For the text-containing cell, return its midpoint in (X, Y) coordinate format. 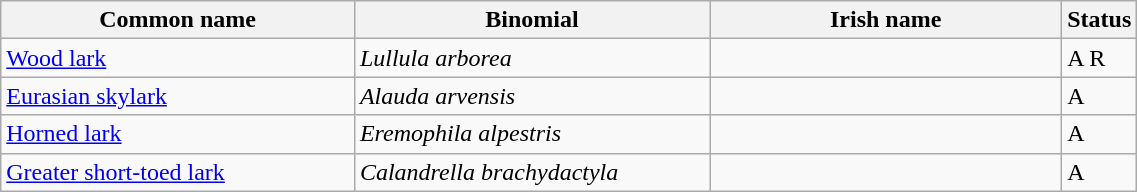
Eurasian skylark (178, 96)
Calandrella brachydactyla (532, 172)
Alauda arvensis (532, 96)
A R (1100, 58)
Wood lark (178, 58)
Common name (178, 20)
Status (1100, 20)
Lullula arborea (532, 58)
Binomial (532, 20)
Irish name (886, 20)
Greater short-toed lark (178, 172)
Horned lark (178, 134)
Eremophila alpestris (532, 134)
